Capture the cell that displays the provided text and extract its [x, y] central coordinate. 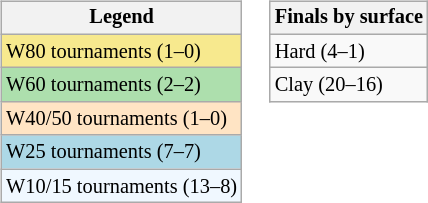
Finals by surface [349, 18]
W40/50 tournaments (1–0) [122, 119]
Legend [122, 18]
Clay (20–16) [349, 85]
W10/15 tournaments (13–8) [122, 186]
W80 tournaments (1–0) [122, 51]
Hard (4–1) [349, 51]
W60 tournaments (2–2) [122, 85]
W25 tournaments (7–7) [122, 152]
